Search for the cell housing the specified text and yield its (X, Y) center coordinate. 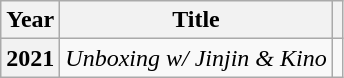
Unboxing w/ Jinjin & Kino (196, 58)
2021 (30, 58)
Title (196, 20)
Year (30, 20)
